Return [X, Y] of the center of cell containing provided text 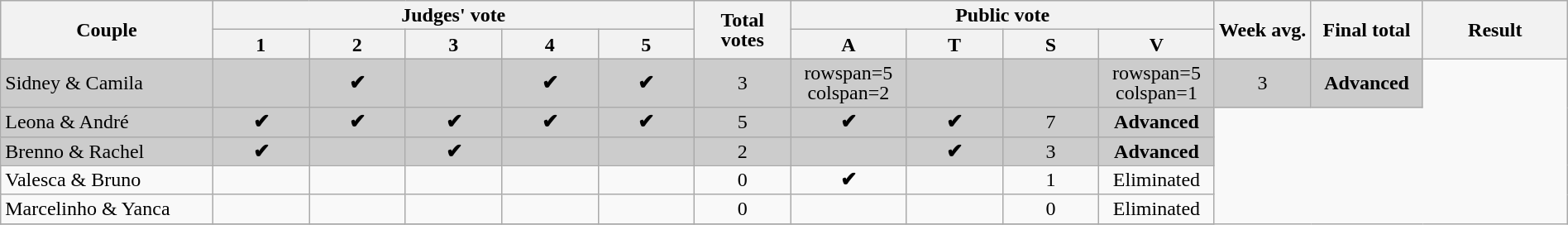
Week avg. [1262, 30]
Judges' vote [453, 15]
Valesca & Bruno [107, 180]
S [1050, 45]
rowspan=5 colspan=2 [849, 83]
A [849, 45]
rowspan=5 colspan=1 [1157, 83]
Result [1495, 30]
Brenno & Rachel [107, 151]
V [1157, 45]
T [954, 45]
4 [550, 45]
7 [1050, 122]
Total votes [742, 30]
Final total [1367, 30]
Public vote [1002, 15]
Sidney & Camila [107, 83]
Couple [107, 30]
Leona & André [107, 122]
Marcelinho & Yanca [107, 208]
